Scan for the cell matching the given text and deliver its (X, Y) coordinate at center. 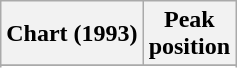
Chart (1993) (72, 34)
Peakposition (189, 34)
